Determine the [x, y] coordinate at the center of the cell enclosing the given text.  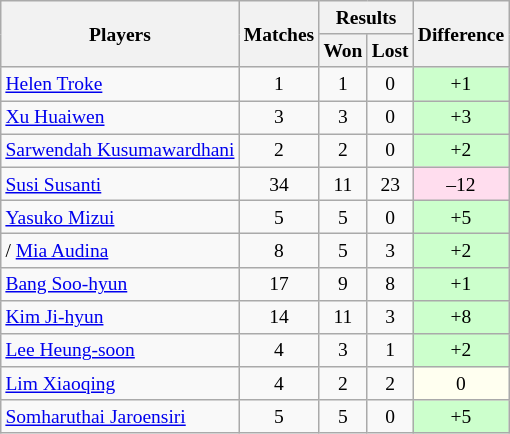
/ Mia Audina [120, 250]
Results [366, 18]
Susi Susanti [120, 184]
9 [343, 284]
Won [343, 50]
14 [279, 316]
Helen Troke [120, 84]
34 [279, 184]
+8 [461, 316]
+3 [461, 118]
Lost [390, 50]
Players [120, 34]
23 [390, 184]
Lim Xiaoqing [120, 384]
Kim Ji-hyun [120, 316]
17 [279, 284]
Matches [279, 34]
Lee Heung-soon [120, 350]
Yasuko Mizui [120, 216]
Difference [461, 34]
Sarwendah Kusumawardhani [120, 150]
Bang Soo-hyun [120, 284]
Xu Huaiwen [120, 118]
Somharuthai Jaroensiri [120, 416]
–12 [461, 184]
